Output the (X, Y) coordinate of the center of the cell containing the given text.  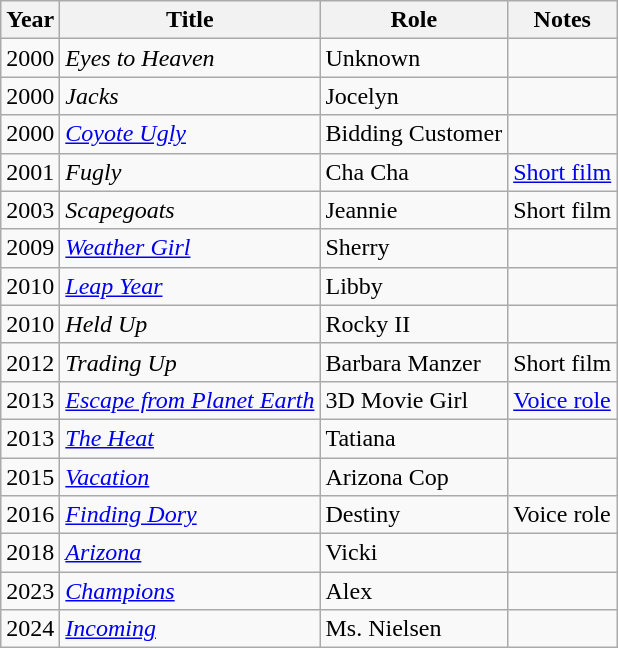
Held Up (190, 324)
The Heat (190, 438)
Fugly (190, 172)
Leap Year (190, 286)
2024 (30, 629)
Title (190, 20)
Year (30, 20)
Incoming (190, 629)
Sherry (414, 248)
Libby (414, 286)
Jeannie (414, 210)
2012 (30, 362)
Bidding Customer (414, 134)
Weather Girl (190, 248)
Arizona Cop (414, 477)
Notes (562, 20)
Tatiana (414, 438)
Jacks (190, 96)
Role (414, 20)
Coyote Ugly (190, 134)
Eyes to Heaven (190, 58)
Alex (414, 591)
Finding Dory (190, 515)
3D Movie Girl (414, 400)
2023 (30, 591)
2016 (30, 515)
Jocelyn (414, 96)
2015 (30, 477)
Champions (190, 591)
Vicki (414, 553)
2009 (30, 248)
Unknown (414, 58)
2001 (30, 172)
Escape from Planet Earth (190, 400)
Vacation (190, 477)
Cha Cha (414, 172)
Destiny (414, 515)
Rocky II (414, 324)
2003 (30, 210)
Barbara Manzer (414, 362)
Scapegoats (190, 210)
Arizona (190, 553)
2018 (30, 553)
Trading Up (190, 362)
Ms. Nielsen (414, 629)
